Capture the cell that displays the provided text and extract its [x, y] central coordinate. 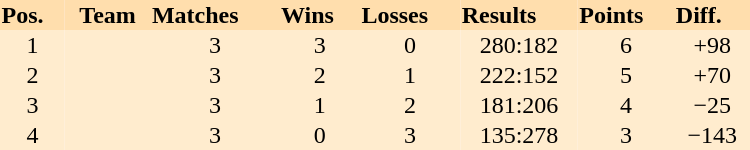
Team [108, 15]
222:152 [519, 75]
Losses [410, 15]
−143 [712, 135]
5 [626, 75]
181:206 [519, 105]
Diff. [712, 15]
6 [626, 45]
Pos. [32, 15]
Matches [214, 15]
−25 [712, 105]
+98 [712, 45]
Wins [320, 15]
280:182 [519, 45]
+70 [712, 75]
Results [519, 15]
135:278 [519, 135]
Points [626, 15]
